Provide the [x, y] coordinate of the cell's center where the given text is located.  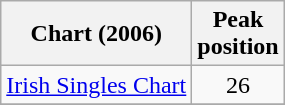
Irish Singles Chart [96, 85]
Peakposition [238, 34]
Chart (2006) [96, 34]
26 [238, 85]
